Detect which cell encompasses the target text, then output its [x, y] center coordinate. 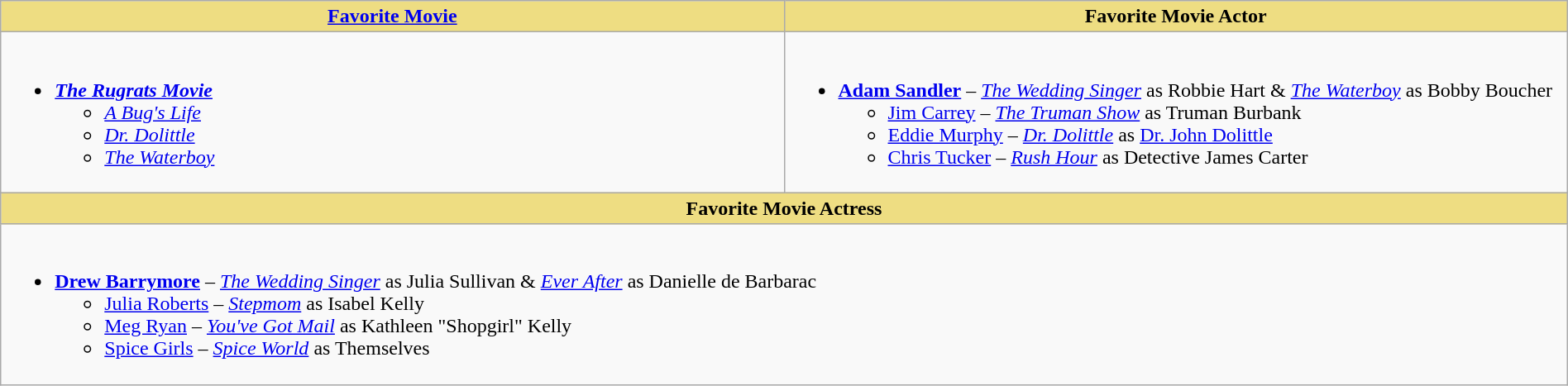
Favorite Movie [392, 17]
Favorite Movie Actress [784, 208]
Favorite Movie Actor [1176, 17]
The Rugrats MovieA Bug's LifeDr. DolittleThe Waterboy [392, 112]
